Find where the given text appears and provide that cell's center as [x, y] coordinate. 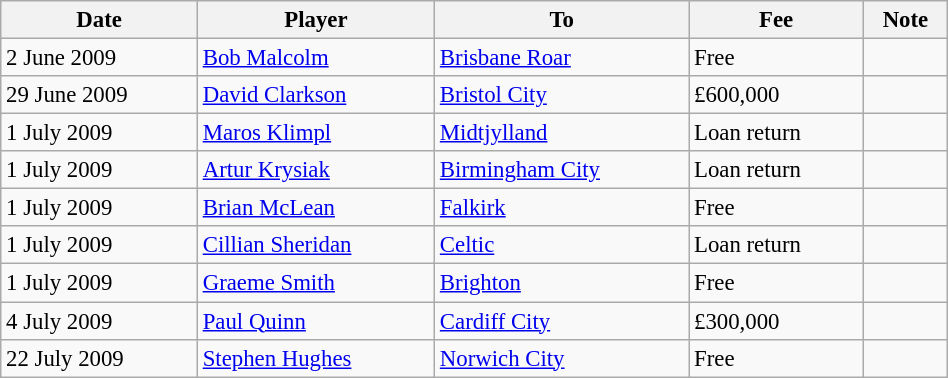
Note [906, 20]
Birmingham City [562, 170]
David Clarkson [316, 95]
Player [316, 20]
Celtic [562, 245]
29 June 2009 [100, 95]
Brisbane Roar [562, 58]
Stephen Hughes [316, 358]
Graeme Smith [316, 283]
Brian McLean [316, 208]
Falkirk [562, 208]
Artur Krysiak [316, 170]
Bristol City [562, 95]
Maros Klimpl [316, 133]
Date [100, 20]
Cillian Sheridan [316, 245]
Midtjylland [562, 133]
22 July 2009 [100, 358]
Paul Quinn [316, 321]
Fee [776, 20]
Bob Malcolm [316, 58]
To [562, 20]
4 July 2009 [100, 321]
Cardiff City [562, 321]
£300,000 [776, 321]
2 June 2009 [100, 58]
£600,000 [776, 95]
Norwich City [562, 358]
Brighton [562, 283]
